Scan for the cell matching the given text and deliver its (X, Y) coordinate at center. 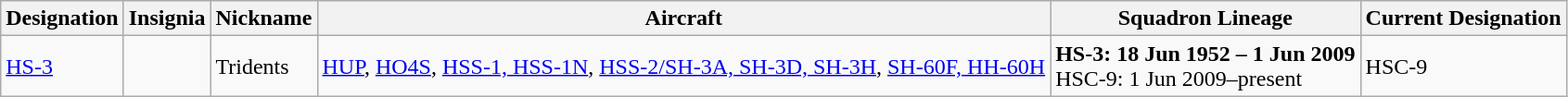
Aircraft (684, 18)
Insignia (167, 18)
HUP, HO4S, HSS-1, HSS-1N, HSS-2/SH-3A, SH-3D, SH-3H, SH-60F, HH-60H (684, 67)
HS-3 (62, 67)
HS-3: 18 Jun 1952 – 1 Jun 2009HSC-9: 1 Jun 2009–present (1205, 67)
Nickname (263, 18)
HSC-9 (1463, 67)
Squadron Lineage (1205, 18)
Tridents (263, 67)
Designation (62, 18)
Current Designation (1463, 18)
